Return the [x, y] coordinate for the center point of the cell that contains the specified text.  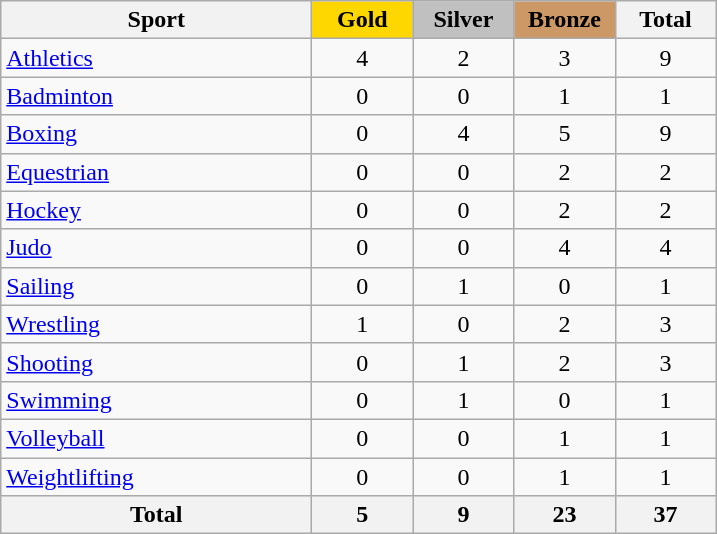
Sport [156, 20]
Bronze [564, 20]
37 [666, 515]
Boxing [156, 134]
Athletics [156, 58]
23 [564, 515]
Hockey [156, 210]
Judo [156, 248]
Swimming [156, 400]
Wrestling [156, 324]
Volleyball [156, 438]
Shooting [156, 362]
Gold [362, 20]
Weightlifting [156, 477]
Badminton [156, 96]
Silver [464, 20]
Equestrian [156, 172]
Sailing [156, 286]
